Output the (X, Y) coordinate of the center of the cell containing the given text.  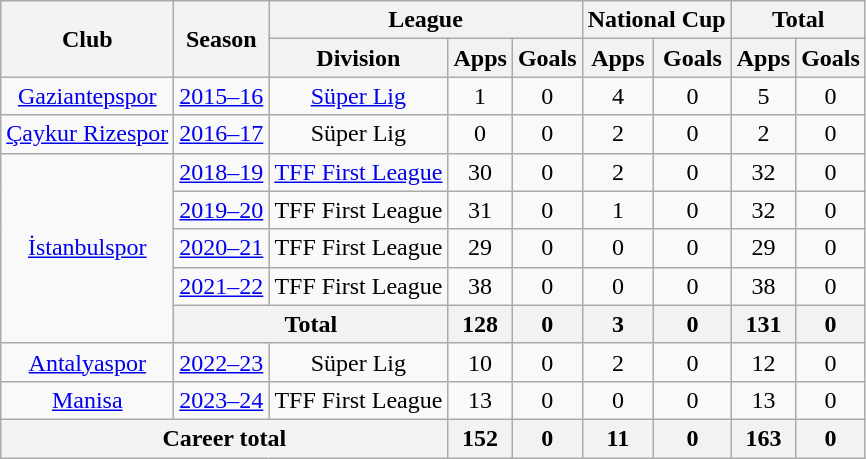
2022–23 (222, 362)
Season (222, 39)
Division (358, 58)
2023–24 (222, 400)
League (426, 20)
2018–19 (222, 172)
152 (480, 438)
2015–16 (222, 96)
4 (618, 96)
2021–22 (222, 286)
Antalyaspor (88, 362)
Gaziantepspor (88, 96)
Çaykur Rizespor (88, 134)
31 (480, 210)
2016–17 (222, 134)
5 (763, 96)
12 (763, 362)
Career total (224, 438)
11 (618, 438)
128 (480, 324)
3 (618, 324)
Manisa (88, 400)
131 (763, 324)
2020–21 (222, 248)
30 (480, 172)
Club (88, 39)
2019–20 (222, 210)
İstanbulspor (88, 248)
National Cup (656, 20)
163 (763, 438)
10 (480, 362)
